Locate the cell with the specified text and output its [X, Y] center coordinate. 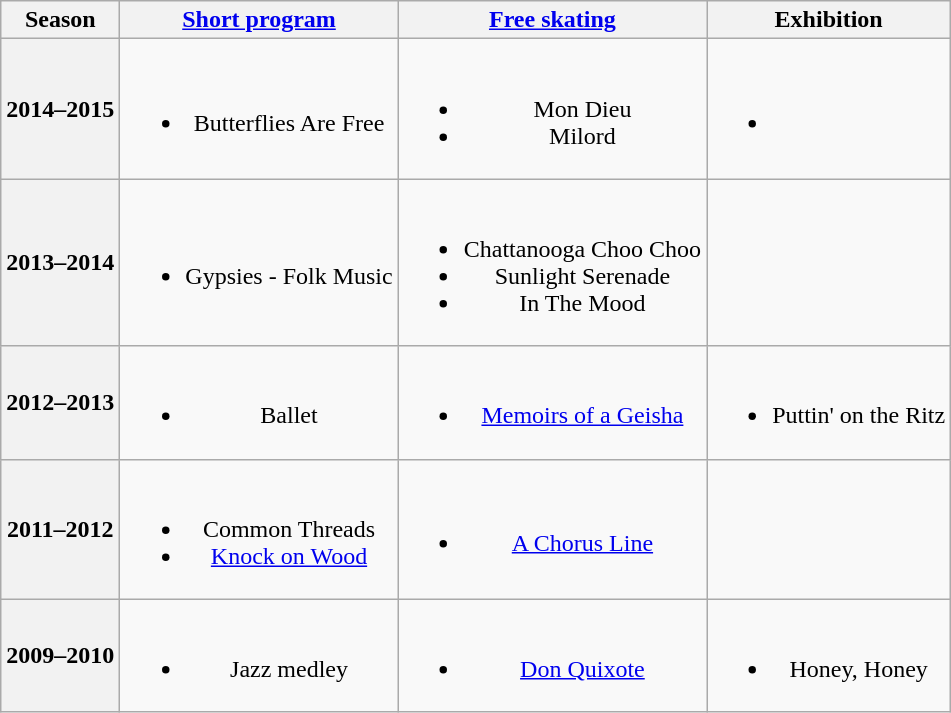
Season [60, 20]
Ballet [259, 402]
Jazz medley [259, 656]
Short program [259, 20]
Chattanooga Choo Choo Sunlight Serenade In The Mood [552, 262]
2013–2014 [60, 262]
A Chorus Line [552, 529]
Gypsies - Folk Music [259, 262]
2012–2013 [60, 402]
Memoirs of a Geisha [552, 402]
Common Threads Knock on Wood [259, 529]
Mon Dieu Milord [552, 109]
Puttin' on the Ritz [829, 402]
Honey, Honey [829, 656]
Exhibition [829, 20]
Butterflies Are Free [259, 109]
2009–2010 [60, 656]
2014–2015 [60, 109]
Don Quixote [552, 656]
Free skating [552, 20]
2011–2012 [60, 529]
